Extract the (x, y) coordinate from the center of the cell holding the provided text.  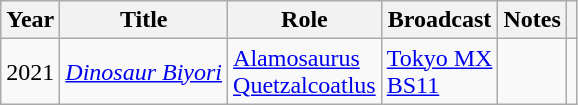
2021 (30, 72)
Notes (532, 20)
Tokyo MXBS11 (440, 72)
Broadcast (440, 20)
Year (30, 20)
Dinosaur Biyori (144, 72)
Title (144, 20)
Role (305, 20)
AlamosaurusQuetzalcoatlus (305, 72)
